Pinpoint the cell where the given text exists, returning its [X, Y] midpoint coordinate. 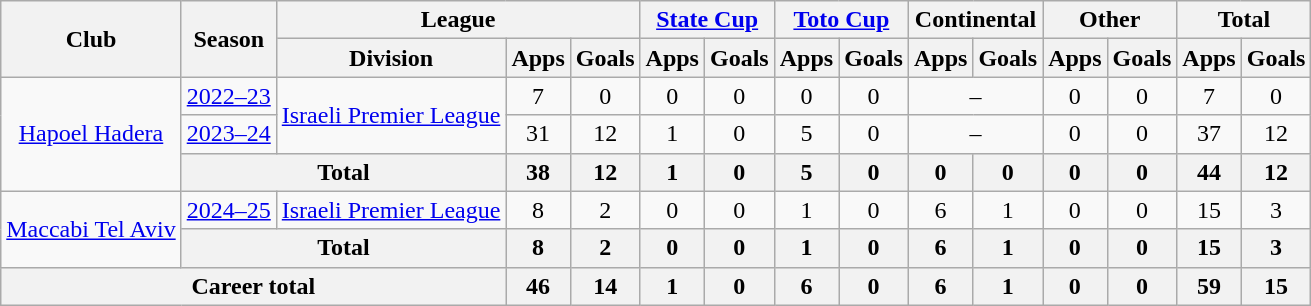
Hapoel Hadera [91, 134]
46 [538, 286]
2023–24 [228, 134]
Career total [254, 286]
Maccabi Tel Aviv [91, 229]
Season [228, 39]
Continental [975, 20]
2024–25 [228, 210]
Toto Cup [841, 20]
State Cup [707, 20]
59 [1209, 286]
Other [1110, 20]
31 [538, 134]
Division [391, 58]
44 [1209, 172]
37 [1209, 134]
2022–23 [228, 96]
League [458, 20]
14 [605, 286]
Club [91, 39]
38 [538, 172]
